Locate the cell with the specified text and output its [X, Y] center coordinate. 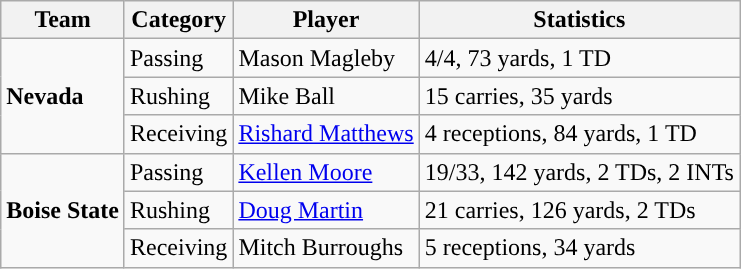
15 carries, 35 yards [579, 96]
Statistics [579, 20]
4/4, 73 yards, 1 TD [579, 58]
4 receptions, 84 yards, 1 TD [579, 134]
19/33, 142 yards, 2 TDs, 2 INTs [579, 172]
Team [63, 20]
Mason Magleby [326, 58]
Kellen Moore [326, 172]
Doug Martin [326, 210]
Player [326, 20]
Nevada [63, 96]
Mike Ball [326, 96]
5 receptions, 34 yards [579, 248]
21 carries, 126 yards, 2 TDs [579, 210]
Boise State [63, 210]
Category [178, 20]
Mitch Burroughs [326, 248]
Rishard Matthews [326, 134]
